Provide the (x, y) coordinate of the cell's center where the given text is located.  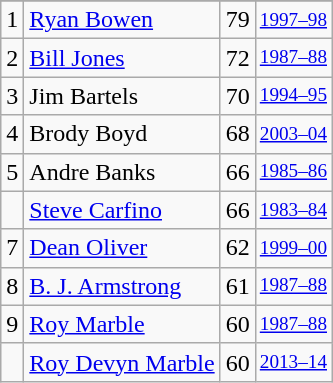
1983–84 (293, 210)
4 (12, 134)
Roy Devyn Marble (122, 362)
Roy Marble (122, 324)
2003–04 (293, 134)
Andre Banks (122, 172)
79 (238, 20)
Bill Jones (122, 58)
62 (238, 248)
5 (12, 172)
3 (12, 96)
1999–00 (293, 248)
61 (238, 286)
Ryan Bowen (122, 20)
72 (238, 58)
8 (12, 286)
2 (12, 58)
1994–95 (293, 96)
1 (12, 20)
70 (238, 96)
Brody Boyd (122, 134)
9 (12, 324)
1997–98 (293, 20)
Dean Oliver (122, 248)
B. J. Armstrong (122, 286)
2013–14 (293, 362)
Jim Bartels (122, 96)
Steve Carfino (122, 210)
1985–86 (293, 172)
7 (12, 248)
68 (238, 134)
